Search for the cell housing the specified text and yield its (x, y) center coordinate. 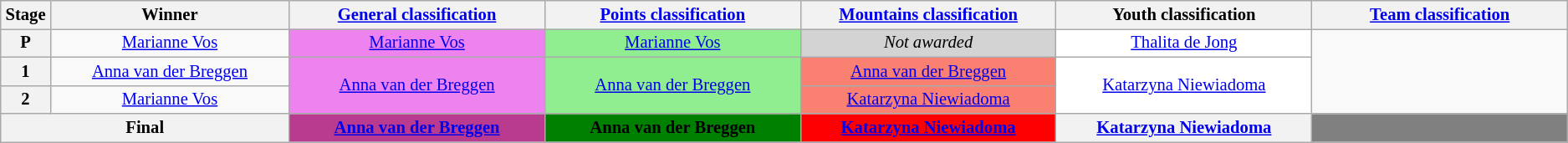
Not awarded (928, 43)
Winner (169, 14)
General classification (417, 14)
Team classification (1440, 14)
Thalita de Jong (1184, 43)
Stage (26, 14)
2 (26, 100)
Mountains classification (928, 14)
Final (146, 128)
Youth classification (1184, 14)
Points classification (672, 14)
1 (26, 71)
P (26, 43)
